Capture the cell that displays the provided text and extract its (X, Y) central coordinate. 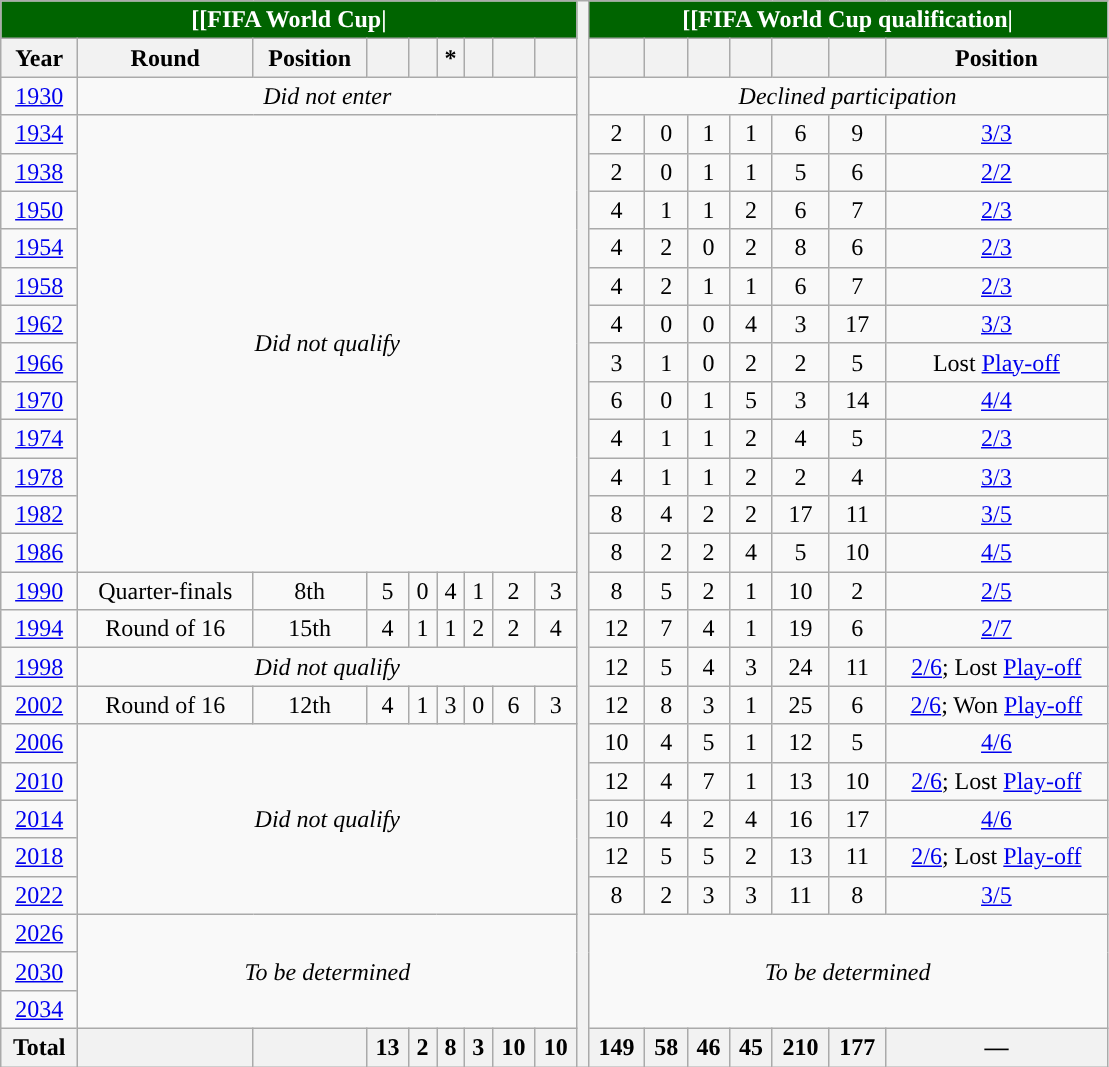
24 (800, 667)
2018 (40, 857)
[[FIFA World Cup qualification| (848, 20)
1986 (40, 553)
1950 (40, 210)
1998 (40, 667)
1954 (40, 248)
1990 (40, 591)
[[FIFA World Cup| (289, 20)
Lost Play-off (996, 362)
* (451, 58)
1962 (40, 324)
2/2 (996, 172)
12th (310, 705)
2010 (40, 781)
2002 (40, 705)
8th (310, 591)
1930 (40, 96)
4/5 (996, 553)
Quarter-finals (166, 591)
45 (751, 1047)
2/6; Won Play-off (996, 705)
1974 (40, 438)
149 (616, 1047)
19 (800, 629)
2030 (40, 971)
15th (310, 629)
1970 (40, 400)
2034 (40, 1009)
1938 (40, 172)
1966 (40, 362)
2/7 (996, 629)
1978 (40, 477)
4/4 (996, 400)
9 (858, 134)
1982 (40, 515)
Did not enter (328, 96)
— (996, 1047)
2022 (40, 895)
2014 (40, 819)
2006 (40, 743)
Declined participation (848, 96)
Total (40, 1047)
Round (166, 58)
1958 (40, 286)
25 (800, 705)
46 (708, 1047)
210 (800, 1047)
177 (858, 1047)
2026 (40, 933)
58 (666, 1047)
14 (858, 400)
1994 (40, 629)
Year (40, 58)
1934 (40, 134)
16 (800, 819)
2/5 (996, 591)
